Detect which cell encompasses the target text, then output its (X, Y) center coordinate. 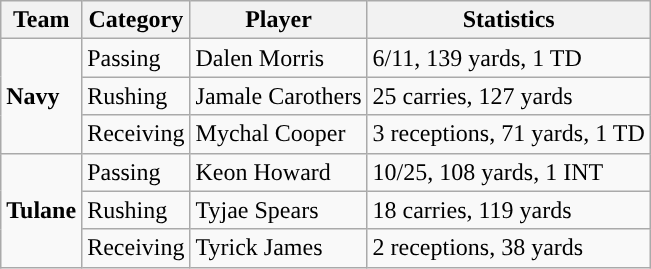
Navy (42, 96)
Jamale Carothers (278, 96)
2 receptions, 38 yards (508, 248)
Team (42, 20)
Tyjae Spears (278, 210)
Dalen Morris (278, 58)
Player (278, 20)
25 carries, 127 yards (508, 96)
Mychal Cooper (278, 134)
Tyrick James (278, 248)
Keon Howard (278, 172)
Category (136, 20)
10/25, 108 yards, 1 INT (508, 172)
3 receptions, 71 yards, 1 TD (508, 134)
6/11, 139 yards, 1 TD (508, 58)
18 carries, 119 yards (508, 210)
Tulane (42, 210)
Statistics (508, 20)
